Provide the [X, Y] coordinate of the cell's center where the given text is located.  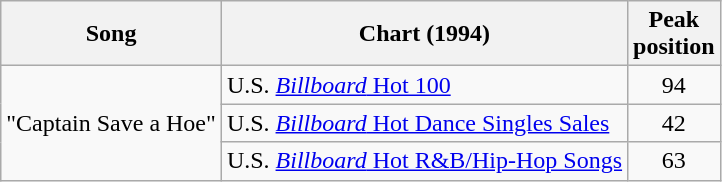
U.S. Billboard Hot Dance Singles Sales [424, 123]
U.S. Billboard Hot R&B/Hip-Hop Songs [424, 161]
Peakposition [674, 34]
Song [112, 34]
42 [674, 123]
U.S. Billboard Hot 100 [424, 85]
63 [674, 161]
"Captain Save a Hoe" [112, 123]
94 [674, 85]
Chart (1994) [424, 34]
